Return the [x, y] coordinate for the center point of the cell that contains the specified text.  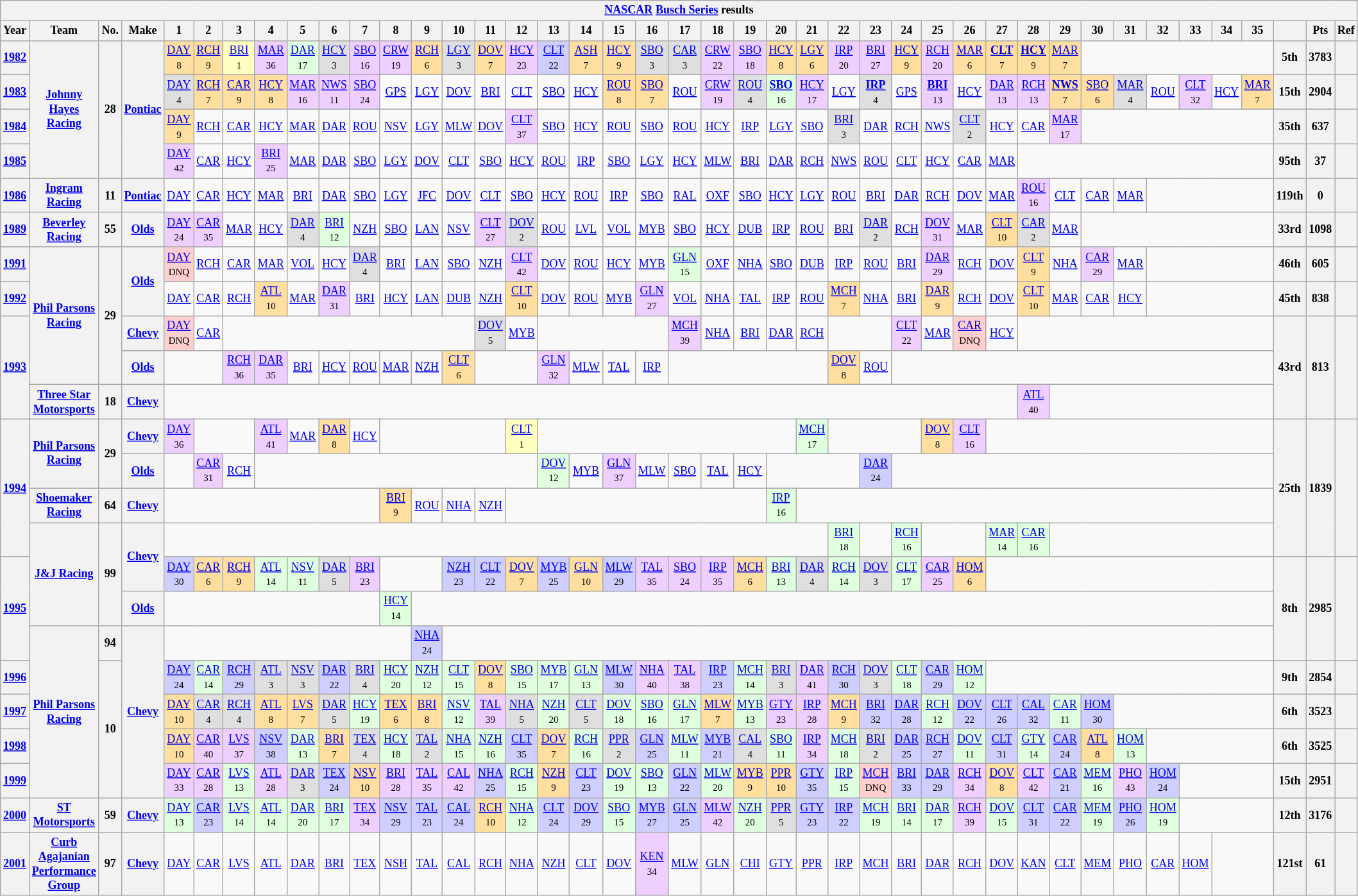
Curb Agajanian Performance Group [64, 865]
MLW29 [618, 574]
DOV31 [938, 230]
DOV29 [586, 815]
MLW7 [717, 712]
MYB27 [652, 815]
2001 [15, 865]
37 [1320, 161]
CLT6 [458, 368]
14 [586, 31]
NSV11 [303, 574]
ROU4 [750, 92]
1991 [15, 264]
PPR [812, 865]
33 [1196, 31]
34 [1226, 31]
CLT23 [586, 781]
MLW20 [717, 781]
BRI33 [907, 781]
NSV29 [396, 815]
BRI23 [364, 574]
MCH6 [750, 574]
DAY33 [179, 781]
GLN37 [618, 471]
BRI1 [239, 58]
LVS [239, 865]
17 [685, 31]
DAR28 [907, 712]
Make [142, 31]
45th [1289, 299]
2 [208, 31]
4 [271, 31]
PHO26 [1130, 815]
CLT15 [458, 677]
CLT18 [907, 677]
ATL3 [271, 677]
CAR11 [1065, 712]
CAL32 [1034, 712]
NSV10 [364, 781]
NZH16 [491, 747]
97 [110, 865]
2951 [1320, 781]
CAR2 [1034, 230]
CLT27 [491, 230]
TAL38 [685, 677]
Ref [1346, 31]
DAR35 [271, 368]
5 [303, 31]
ST Motorsports [64, 815]
27 [1002, 31]
IRP28 [812, 712]
NHA25 [491, 781]
CLT16 [970, 436]
59 [110, 815]
BRI17 [335, 815]
Three Star Motorsports [64, 402]
9th [1289, 677]
MYB17 [554, 677]
43rd [1289, 367]
ATL10 [271, 299]
1983 [15, 92]
DOV11 [970, 747]
SBO7 [652, 92]
LGY3 [458, 58]
3523 [1320, 712]
ROU8 [618, 92]
JFC [427, 196]
CAL [458, 865]
CAR24 [1065, 747]
IRP22 [844, 815]
ATL28 [271, 781]
CLT24 [554, 815]
DOV5 [491, 333]
IRP16 [781, 505]
LVS13 [239, 781]
ATL41 [271, 436]
ATL [271, 865]
RCH34 [970, 781]
637 [1320, 126]
MCH [876, 865]
NSV38 [271, 747]
BRI28 [396, 781]
CLT9 [1034, 264]
DAY9 [179, 126]
25 [938, 31]
GLN15 [685, 264]
No. [110, 31]
1998 [15, 747]
NZH23 [458, 574]
RCH6 [427, 58]
TAL2 [427, 747]
12th [1289, 815]
8th [1289, 608]
6 [335, 31]
DOV19 [618, 781]
TEX [364, 865]
MCHDNQ [876, 781]
35 [1257, 31]
NWS11 [335, 92]
SBO6 [1098, 92]
RCH15 [522, 781]
DAY30 [179, 574]
GLN22 [685, 781]
1098 [1320, 230]
DAY4 [179, 92]
DAR2 [876, 230]
Year [15, 31]
DAY8 [179, 58]
NASCAR Busch Series results [679, 10]
DAR8 [335, 436]
CAR4 [208, 712]
BRI2 [876, 747]
SBO18 [750, 58]
MEM16 [1098, 781]
BRI32 [876, 712]
CAR28 [208, 781]
CAL42 [458, 781]
1839 [1320, 487]
CLT1 [522, 436]
DOV2 [522, 230]
PPR2 [618, 747]
9 [427, 31]
MAR17 [1065, 126]
21 [812, 31]
2904 [1320, 92]
LVL [586, 230]
CAR16 [1034, 539]
MCH18 [844, 747]
RCH13 [1034, 92]
GTY14 [1034, 747]
46th [1289, 264]
RCH20 [938, 58]
MAR14 [1002, 539]
HCY20 [396, 677]
HOM [1196, 865]
MYB9 [750, 781]
KAN [1034, 865]
LGY6 [812, 58]
35th [1289, 126]
IRP35 [717, 574]
1993 [15, 367]
1982 [15, 58]
22 [844, 31]
RCH27 [938, 747]
CAR23 [208, 815]
64 [110, 505]
121st [1289, 865]
ATL40 [1034, 402]
3 [239, 31]
SBO11 [781, 747]
DOV15 [1002, 815]
119th [1289, 196]
94 [110, 643]
1996 [15, 677]
NHA15 [458, 747]
MEM19 [1098, 815]
NSH [396, 865]
MCH14 [750, 677]
NHA12 [522, 815]
RCH10 [491, 815]
12 [522, 31]
CRW22 [717, 58]
1997 [15, 712]
Ingram Racing [64, 196]
DOV22 [970, 712]
BRI14 [907, 815]
2854 [1320, 677]
HCY3 [335, 58]
LVS14 [239, 815]
MEM [1098, 865]
TEX34 [364, 815]
55 [110, 230]
HCY19 [364, 712]
DAR41 [812, 677]
NSV12 [458, 712]
CAR31 [208, 471]
MAR6 [970, 58]
GTY35 [812, 781]
HOM19 [1162, 815]
MLW30 [618, 677]
ROU16 [1034, 196]
CAR3 [685, 58]
MAR36 [271, 58]
HOM24 [1162, 781]
13 [554, 31]
NHA40 [652, 677]
2000 [15, 815]
HCY17 [812, 92]
TEX24 [335, 781]
NSV3 [303, 677]
IRP20 [844, 58]
RCH29 [239, 677]
RCH36 [239, 368]
DAR31 [335, 299]
MCH19 [876, 815]
CHI [750, 865]
SBO13 [652, 781]
MLW11 [685, 747]
99 [110, 573]
HOM13 [1130, 747]
RCH4 [239, 712]
DOV18 [618, 712]
23 [876, 31]
TEX6 [396, 712]
MYB25 [554, 574]
BRI12 [335, 230]
DAY36 [179, 436]
CLT35 [522, 747]
MCH17 [812, 436]
CAR14 [208, 677]
MAR16 [303, 92]
2985 [1320, 608]
GLN13 [586, 677]
MLW42 [717, 815]
0 [1320, 196]
RCH7 [208, 92]
1999 [15, 781]
1989 [15, 230]
NHA5 [522, 712]
ASH7 [586, 58]
GLN32 [554, 368]
HOM12 [970, 677]
BRI7 [335, 747]
16 [652, 31]
DAY13 [179, 815]
HCY23 [522, 58]
NZH9 [554, 781]
CAR9 [239, 92]
HOM30 [1098, 712]
MAR4 [1130, 92]
MYB13 [750, 712]
NWS7 [1065, 92]
1984 [15, 126]
DOV12 [554, 471]
8 [396, 31]
GTY [781, 865]
MCH39 [685, 333]
DAR25 [907, 747]
DAR20 [303, 815]
TEX4 [364, 747]
BRI9 [396, 505]
GLN10 [586, 574]
DAR9 [938, 299]
DAR22 [335, 677]
31 [1130, 31]
HOM6 [970, 574]
DAR24 [876, 471]
IRP15 [844, 781]
BRI4 [364, 677]
1995 [15, 608]
5th [1289, 58]
PPR5 [781, 815]
32 [1162, 31]
CLT2 [970, 126]
CAR35 [208, 230]
1 [179, 31]
LVS7 [303, 712]
15 [618, 31]
CLT37 [522, 126]
95th [1289, 161]
RAL [685, 196]
DAR3 [303, 781]
GLN27 [652, 299]
HCY18 [396, 747]
NHA24 [427, 643]
RCH30 [844, 677]
CAL4 [750, 747]
RCH14 [844, 574]
IRP4 [876, 92]
GLN [717, 865]
BRI18 [844, 539]
CAL24 [458, 815]
PPR10 [781, 781]
PHO43 [1130, 781]
CAR22 [1065, 815]
CAR25 [938, 574]
20 [781, 31]
Shoemaker Racing [64, 505]
838 [1320, 299]
MCH7 [844, 299]
3783 [1320, 58]
CLT32 [1196, 92]
CLT26 [1002, 712]
IRP23 [717, 677]
LVS37 [239, 747]
Pts [1320, 31]
NZH12 [427, 677]
CLT17 [907, 574]
1992 [15, 299]
CLT5 [586, 712]
Beverley Racing [64, 230]
813 [1320, 367]
RCH12 [938, 712]
SBO3 [652, 58]
1985 [15, 161]
MCH9 [844, 712]
DAY42 [179, 161]
TAL23 [427, 815]
1986 [15, 196]
Team [64, 31]
TAL39 [491, 712]
BRI8 [427, 712]
7 [364, 31]
3176 [1320, 815]
605 [1320, 264]
HCY14 [396, 609]
CARDNQ [970, 333]
CAR6 [208, 574]
25th [1289, 487]
IRP34 [812, 747]
30 [1098, 31]
19 [750, 31]
BRI25 [271, 161]
Johnny Hayes Racing [64, 109]
CLT7 [1002, 58]
CAR21 [1065, 781]
3525 [1320, 747]
CAR40 [208, 747]
24 [907, 31]
61 [1320, 865]
RCH39 [970, 815]
GLN17 [685, 712]
33rd [1289, 230]
26 [970, 31]
1994 [15, 487]
BRI27 [876, 58]
J&J Racing [64, 573]
PHO [1130, 865]
MYB21 [717, 747]
KEN34 [652, 865]
